Pinpoint the cell where the given text exists, returning its [x, y] midpoint coordinate. 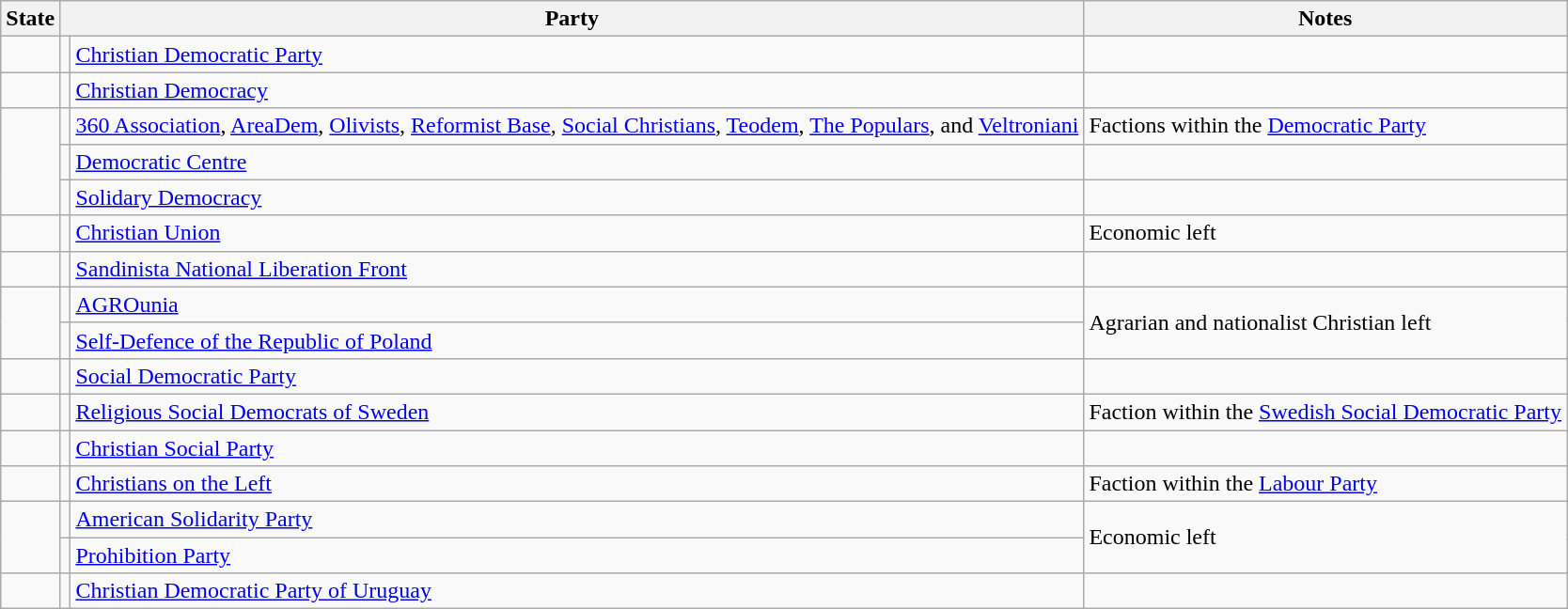
Democratic Centre [577, 162]
Factions within the Democratic Party [1325, 126]
Prohibition Party [577, 555]
State [30, 19]
AGROunia [577, 304]
Christian Democratic Party of Uruguay [577, 591]
Christian Social Party [577, 448]
Solidary Democracy [577, 197]
Sandinista National Liberation Front [577, 269]
Faction within the Labour Party [1325, 484]
Social Democratic Party [577, 376]
Party [572, 19]
Christian Democracy [577, 90]
Faction within the Swedish Social Democratic Party [1325, 412]
Christians on the Left [577, 484]
Religious Social Democrats of Sweden [577, 412]
American Solidarity Party [577, 520]
Christian Union [577, 233]
Self-Defence of the Republic of Poland [577, 340]
Notes [1325, 19]
360 Association, AreaDem, Olivists, Reformist Base, Social Christians, Teodem, The Populars, and Veltroniani [577, 126]
Agrarian and nationalist Christian left [1325, 322]
Christian Democratic Party [577, 55]
